Search for the cell housing the specified text and yield its [X, Y] center coordinate. 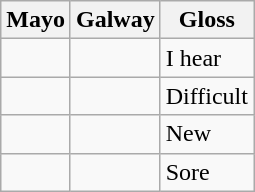
Galway [115, 20]
Gloss [206, 20]
New [206, 134]
Sore [206, 172]
Mayo [36, 20]
Difficult [206, 96]
I hear [206, 58]
